Scan for the cell matching the given text and deliver its [X, Y] coordinate at center. 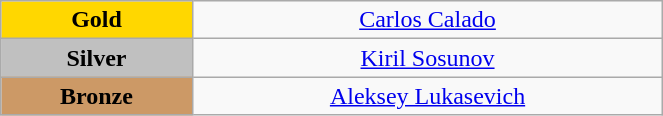
Aleksey Lukasevich [428, 96]
Gold [96, 20]
Carlos Calado [428, 20]
Bronze [96, 96]
Kiril Sosunov [428, 58]
Silver [96, 58]
